Extract the (X, Y) coordinate from the center of the cell holding the provided text.  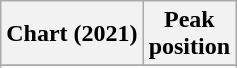
Chart (2021) (72, 34)
Peakposition (189, 34)
